Find where the given text appears and provide that cell's center as (x, y) coordinate. 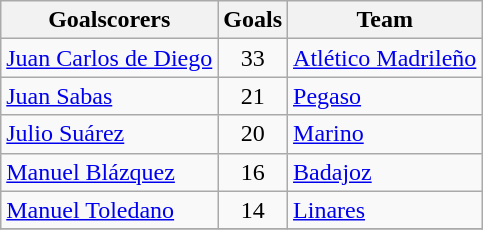
16 (253, 172)
Goalscorers (110, 20)
Manuel Blázquez (110, 172)
Team (385, 20)
Juan Carlos de Diego (110, 58)
Atlético Madrileño (385, 58)
Marino (385, 134)
20 (253, 134)
Badajoz (385, 172)
Linares (385, 210)
Julio Suárez (110, 134)
14 (253, 210)
Manuel Toledano (110, 210)
33 (253, 58)
Juan Sabas (110, 96)
Pegaso (385, 96)
21 (253, 96)
Goals (253, 20)
